Return [X, Y] of the center of cell containing provided text 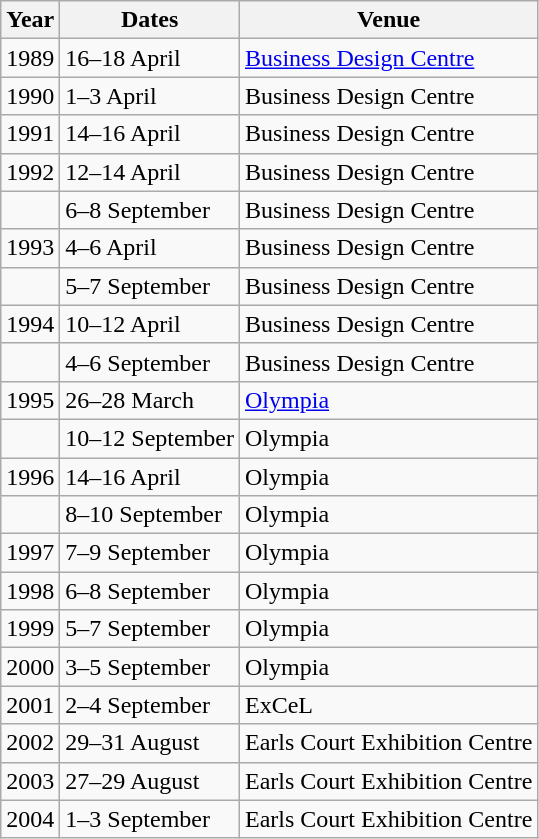
Venue [389, 20]
4–6 September [150, 362]
1993 [30, 248]
1995 [30, 400]
1991 [30, 134]
1997 [30, 553]
12–14 April [150, 172]
2002 [30, 743]
Dates [150, 20]
2003 [30, 781]
2004 [30, 819]
29–31 August [150, 743]
ExCeL [389, 705]
4–6 April [150, 248]
1–3 April [150, 96]
1990 [30, 96]
10–12 April [150, 324]
8–10 September [150, 515]
1992 [30, 172]
1999 [30, 629]
1–3 September [150, 819]
2–4 September [150, 705]
26–28 March [150, 400]
1998 [30, 591]
16–18 April [150, 58]
10–12 September [150, 438]
27–29 August [150, 781]
2001 [30, 705]
1994 [30, 324]
Year [30, 20]
1989 [30, 58]
7–9 September [150, 553]
3–5 September [150, 667]
1996 [30, 477]
2000 [30, 667]
